Locate the cell with the specified text and output its (X, Y) center coordinate. 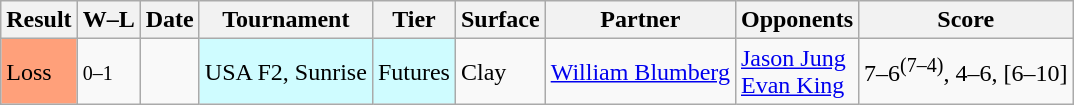
Opponents (796, 20)
Tournament (286, 20)
William Blumberg (640, 72)
Surface (500, 20)
Futures (414, 72)
Score (966, 20)
Result (39, 20)
0–1 (108, 72)
W–L (108, 20)
Tier (414, 20)
Clay (500, 72)
USA F2, Sunrise (286, 72)
Partner (640, 20)
Jason Jung Evan King (796, 72)
Loss (39, 72)
Date (170, 20)
7–6(7–4), 4–6, [6–10] (966, 72)
